Return [x, y] of the center of cell containing provided text 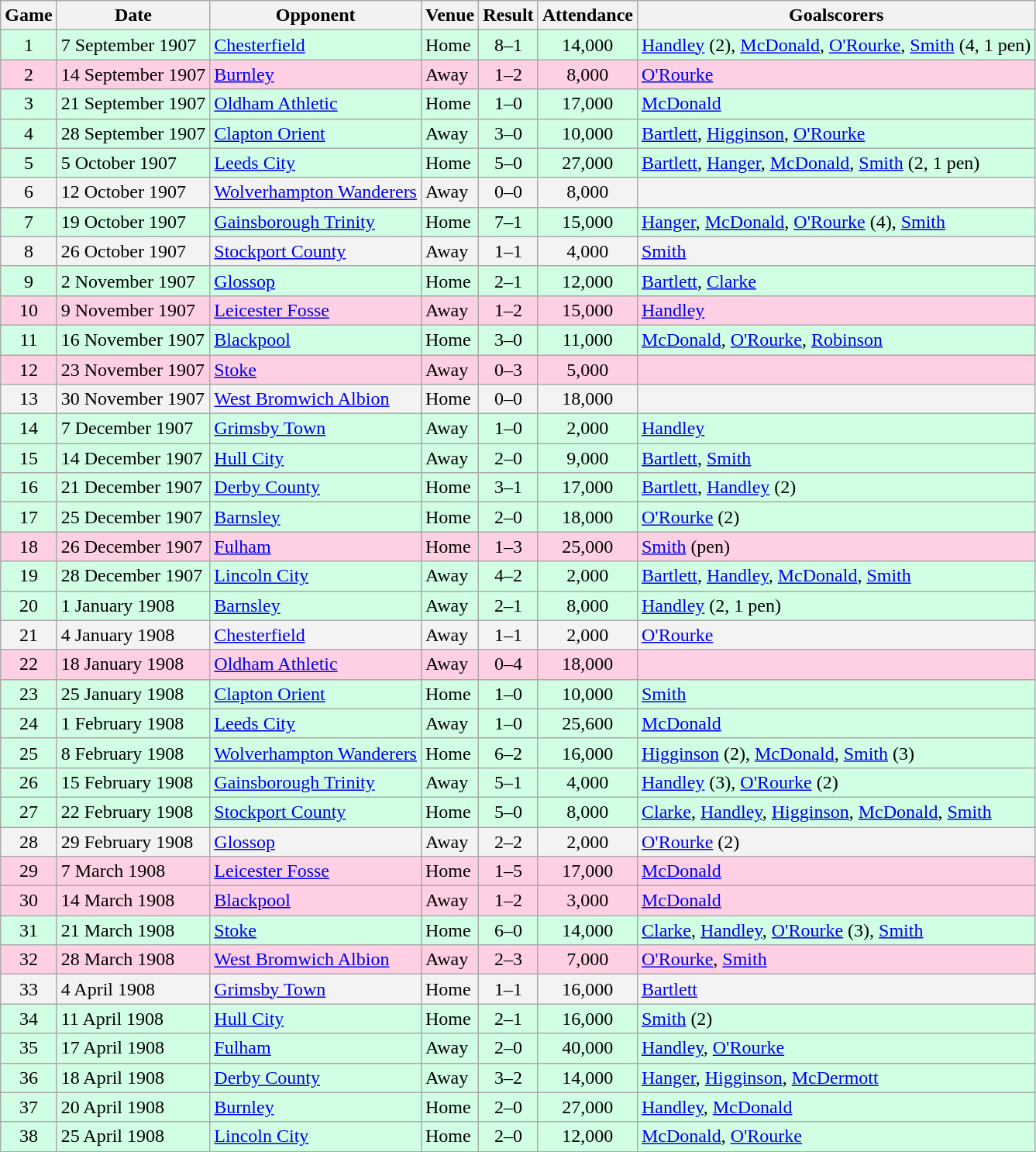
Higginson (2), McDonald, Smith (3) [835, 753]
2 November 1907 [133, 281]
20 April 1908 [133, 1107]
15 [29, 458]
3–1 [508, 488]
35 [29, 1048]
25 April 1908 [133, 1136]
Opponent [316, 16]
Date [133, 16]
18 April 1908 [133, 1078]
Bartlett, Clarke [835, 281]
12 [29, 370]
19 October 1907 [133, 222]
Bartlett, Handley (2) [835, 488]
8–1 [508, 45]
14 March 1908 [133, 901]
15 February 1908 [133, 782]
3–2 [508, 1078]
7 March 1908 [133, 871]
17 April 1908 [133, 1048]
1–5 [508, 871]
4 [29, 133]
6 [29, 192]
3,000 [587, 901]
30 [29, 901]
30 November 1907 [133, 399]
7 December 1907 [133, 429]
McDonald, O'Rourke, Robinson [835, 340]
26 [29, 782]
21 [29, 635]
22 February 1908 [133, 812]
9 November 1907 [133, 310]
11 April 1908 [133, 1019]
7,000 [587, 960]
25,600 [587, 723]
28 [29, 841]
0–4 [508, 664]
5–1 [508, 782]
14 December 1907 [133, 458]
Hanger, McDonald, O'Rourke (4), Smith [835, 222]
23 November 1907 [133, 370]
29 [29, 871]
13 [29, 399]
4 January 1908 [133, 635]
24 [29, 723]
36 [29, 1078]
1 [29, 45]
9 [29, 281]
Attendance [587, 16]
20 [29, 605]
16 November 1907 [133, 340]
Bartlett, Handley, McDonald, Smith [835, 576]
31 [29, 930]
5,000 [587, 370]
18 January 1908 [133, 664]
12 October 1907 [133, 192]
1 February 1908 [133, 723]
34 [29, 1019]
8 [29, 251]
26 October 1907 [133, 251]
29 February 1908 [133, 841]
Bartlett, Smith [835, 458]
Venue [449, 16]
Bartlett, Higginson, O'Rourke [835, 133]
38 [29, 1136]
21 March 1908 [133, 930]
Bartlett, Hanger, McDonald, Smith (2, 1 pen) [835, 163]
28 December 1907 [133, 576]
1–3 [508, 547]
6–0 [508, 930]
2–3 [508, 960]
Goalscorers [835, 16]
Result [508, 16]
5 [29, 163]
Handley, O'Rourke [835, 1048]
11 [29, 340]
37 [29, 1107]
8 February 1908 [133, 753]
21 September 1907 [133, 104]
4 April 1908 [133, 989]
O'Rourke, Smith [835, 960]
5 October 1907 [133, 163]
25 December 1907 [133, 517]
7 [29, 222]
2–2 [508, 841]
1 January 1908 [133, 605]
40,000 [587, 1048]
Smith (2) [835, 1019]
25 [29, 753]
22 [29, 664]
25 January 1908 [133, 694]
Clarke, Handley, Higginson, McDonald, Smith [835, 812]
14 [29, 429]
21 December 1907 [133, 488]
McDonald, O'Rourke [835, 1136]
Handley (2), McDonald, O'Rourke, Smith (4, 1 pen) [835, 45]
2 [29, 74]
25,000 [587, 547]
10 [29, 310]
28 March 1908 [133, 960]
Clarke, Handley, O'Rourke (3), Smith [835, 930]
7 September 1907 [133, 45]
0–3 [508, 370]
Hanger, Higginson, McDermott [835, 1078]
9,000 [587, 458]
26 December 1907 [133, 547]
4–2 [508, 576]
Handley (3), O'Rourke (2) [835, 782]
Game [29, 16]
6–2 [508, 753]
7–1 [508, 222]
11,000 [587, 340]
23 [29, 694]
28 September 1907 [133, 133]
Bartlett [835, 989]
14 September 1907 [133, 74]
19 [29, 576]
18 [29, 547]
16 [29, 488]
27 [29, 812]
33 [29, 989]
Handley (2, 1 pen) [835, 605]
Handley, McDonald [835, 1107]
Smith (pen) [835, 547]
17 [29, 517]
3 [29, 104]
32 [29, 960]
